Identify which cell holds the provided text, then report its (x, y) central coordinate. 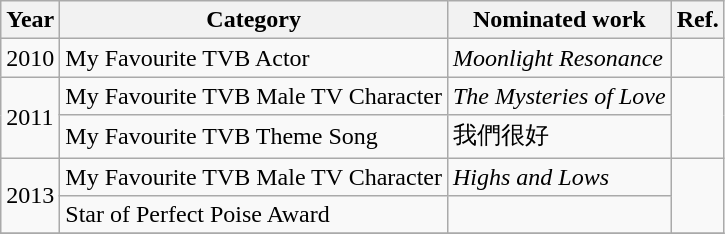
Moonlight Resonance (559, 58)
我們很好 (559, 136)
Ref. (698, 20)
My Favourite TVB Theme Song (254, 136)
My Favourite TVB Actor (254, 58)
2011 (30, 118)
Star of Perfect Poise Award (254, 215)
Nominated work (559, 20)
Highs and Lows (559, 177)
2010 (30, 58)
Category (254, 20)
The Mysteries of Love (559, 96)
Year (30, 20)
2013 (30, 196)
